Return the (x, y) coordinate for the center point of the cell that contains the specified text.  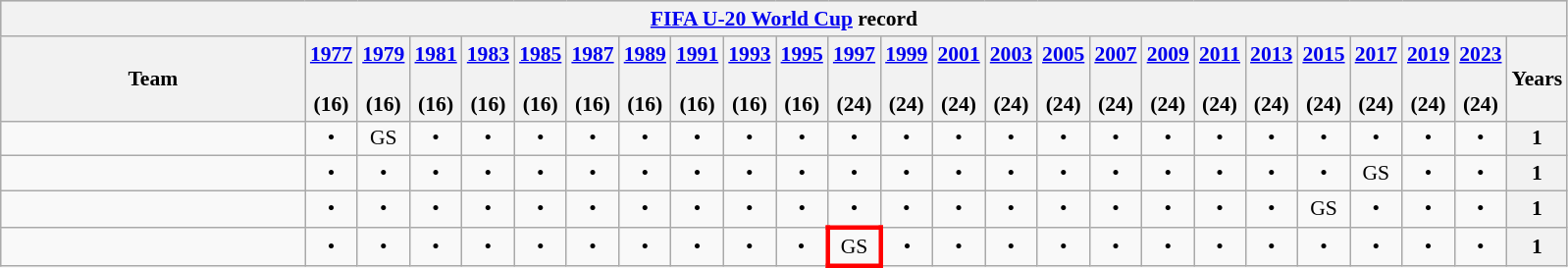
2015(24) (1323, 79)
1991(16) (697, 79)
2003(24) (1011, 79)
Years (1538, 79)
2007(24) (1115, 79)
1993(16) (750, 79)
2009(24) (1168, 79)
2001(24) (958, 79)
2005(24) (1064, 79)
2023(24) (1480, 79)
1989(16) (646, 79)
1981(16) (436, 79)
1983(16) (489, 79)
FIFA U-20 World Cup record (784, 19)
1985(16) (540, 79)
1995(16) (803, 79)
1977(16) (332, 79)
1997(24) (854, 79)
2017(24) (1376, 79)
2019(24) (1429, 79)
1979(16) (383, 79)
Team (153, 79)
2013(24) (1272, 79)
2011(24) (1220, 79)
1987(16) (593, 79)
1999(24) (907, 79)
